Return [x, y] of the center of cell containing provided text 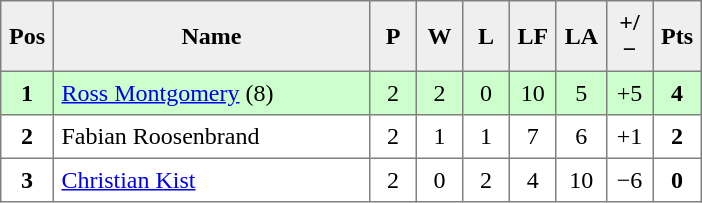
Fabian Roosenbrand [211, 137]
5 [581, 93]
Pos [27, 36]
7 [532, 137]
3 [27, 180]
+1 [629, 137]
LA [581, 36]
+5 [629, 93]
−6 [629, 180]
Name [211, 36]
P [393, 36]
Ross Montgomery (8) [211, 93]
W [439, 36]
LF [532, 36]
L [486, 36]
Christian Kist [211, 180]
+/− [629, 36]
6 [581, 137]
Pts [677, 36]
